Return [X, Y] of the center of cell containing provided text 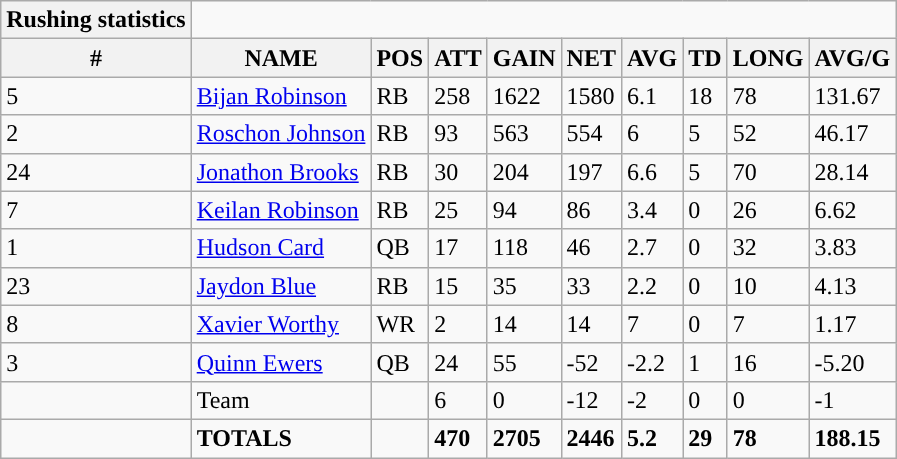
17 [458, 248]
28.14 [852, 172]
18 [705, 96]
3 [96, 362]
188.15 [852, 438]
AVG/G [852, 58]
Keilan Robinson [281, 210]
15 [458, 286]
Jaydon Blue [281, 286]
LONG [768, 58]
1622 [524, 96]
2.2 [652, 286]
86 [591, 210]
6.1 [652, 96]
TD [705, 58]
52 [768, 134]
70 [768, 172]
30 [458, 172]
5.2 [652, 438]
6.6 [652, 172]
33 [591, 286]
470 [458, 438]
46 [591, 248]
2446 [591, 438]
55 [524, 362]
GAIN [524, 58]
3.4 [652, 210]
WR [400, 324]
46.17 [852, 134]
Team [281, 400]
32 [768, 248]
Rushing statistics [96, 20]
10 [768, 286]
4.13 [852, 286]
35 [524, 286]
TOTALS [281, 438]
258 [458, 96]
NET [591, 58]
204 [524, 172]
-1 [852, 400]
197 [591, 172]
Roschon Johnson [281, 134]
23 [96, 286]
-52 [591, 362]
93 [458, 134]
118 [524, 248]
26 [768, 210]
Hudson Card [281, 248]
554 [591, 134]
16 [768, 362]
6.62 [852, 210]
Jonathon Brooks [281, 172]
563 [524, 134]
2705 [524, 438]
8 [96, 324]
-2 [652, 400]
-2.2 [652, 362]
Bijan Robinson [281, 96]
1.17 [852, 324]
3.83 [852, 248]
Xavier Worthy [281, 324]
131.67 [852, 96]
Quinn Ewers [281, 362]
ATT [458, 58]
25 [458, 210]
-12 [591, 400]
-5.20 [852, 362]
NAME [281, 58]
29 [705, 438]
94 [524, 210]
# [96, 58]
POS [400, 58]
AVG [652, 58]
1580 [591, 96]
2.7 [652, 248]
